Determine the (X, Y) coordinate at the center of the cell enclosing the given text.  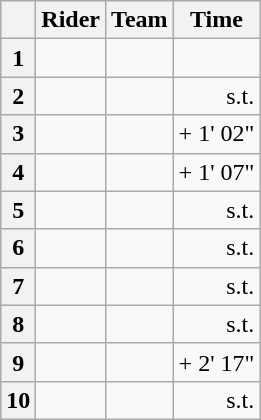
Rider (71, 20)
4 (18, 172)
+ 2' 17" (216, 362)
Time (216, 20)
10 (18, 400)
+ 1' 07" (216, 172)
3 (18, 134)
9 (18, 362)
8 (18, 324)
+ 1' 02" (216, 134)
7 (18, 286)
5 (18, 210)
6 (18, 248)
Team (140, 20)
1 (18, 58)
2 (18, 96)
